Capture the cell that displays the provided text and extract its (X, Y) central coordinate. 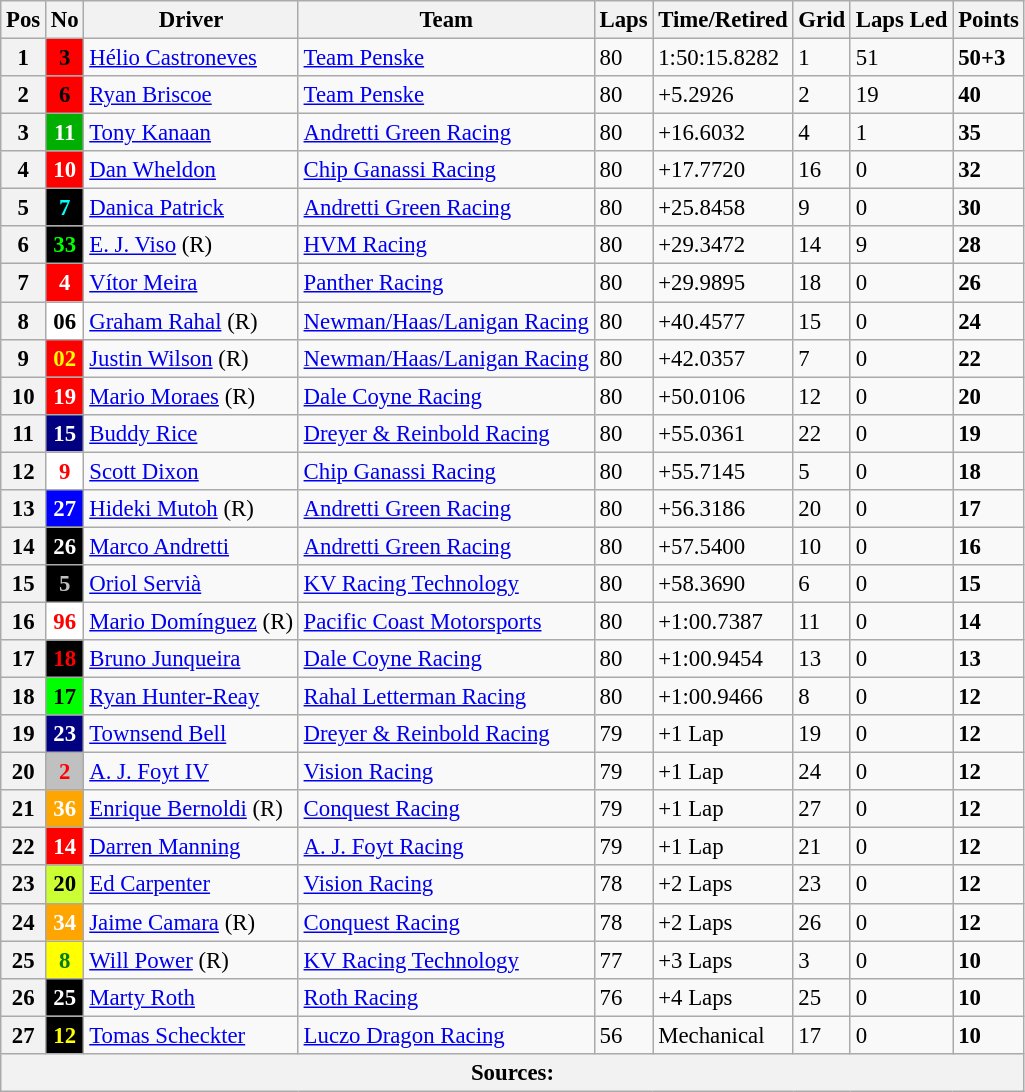
77 (624, 960)
02 (65, 358)
E. J. Viso (R) (191, 245)
06 (65, 321)
32 (988, 170)
+1:00.7387 (723, 621)
76 (624, 997)
Justin Wilson (R) (191, 358)
+42.0357 (723, 358)
+1:00.9466 (723, 697)
Mechanical (723, 1035)
Roth Racing (446, 997)
Will Power (R) (191, 960)
+50.0106 (723, 396)
+4 Laps (723, 997)
Laps Led (901, 20)
+40.4577 (723, 321)
56 (624, 1035)
Vítor Meira (191, 283)
Hélio Castroneves (191, 58)
+58.3690 (723, 584)
+56.3186 (723, 509)
+16.6032 (723, 133)
96 (65, 621)
51 (901, 58)
Mario Moraes (R) (191, 396)
A. J. Foyt Racing (446, 847)
Sources: (512, 1073)
Laps (624, 20)
Rahal Letterman Racing (446, 697)
28 (988, 245)
Oriol Servià (191, 584)
Luczo Dragon Racing (446, 1035)
Graham Rahal (R) (191, 321)
Time/Retired (723, 20)
Danica Patrick (191, 208)
+29.3472 (723, 245)
No (65, 20)
33 (65, 245)
Hideki Mutoh (R) (191, 509)
Marty Roth (191, 997)
+55.7145 (723, 471)
+5.2926 (723, 95)
+57.5400 (723, 546)
50+3 (988, 58)
A. J. Foyt IV (191, 772)
36 (65, 809)
+1:00.9454 (723, 659)
Tomas Scheckter (191, 1035)
+29.9895 (723, 283)
Mario Domínguez (R) (191, 621)
35 (988, 133)
Driver (191, 20)
Ed Carpenter (191, 885)
+25.8458 (723, 208)
Bruno Junqueira (191, 659)
+17.7720 (723, 170)
Panther Racing (446, 283)
Dan Wheldon (191, 170)
Points (988, 20)
30 (988, 208)
HVM Racing (446, 245)
Marco Andretti (191, 546)
Enrique Bernoldi (R) (191, 809)
Team (446, 20)
Scott Dixon (191, 471)
Grid (822, 20)
Darren Manning (191, 847)
34 (65, 922)
+55.0361 (723, 433)
Buddy Rice (191, 433)
Jaime Camara (R) (191, 922)
+3 Laps (723, 960)
Pacific Coast Motorsports (446, 621)
Ryan Hunter-Reay (191, 697)
Tony Kanaan (191, 133)
Pos (24, 20)
Ryan Briscoe (191, 95)
1:50:15.8282 (723, 58)
40 (988, 95)
Townsend Bell (191, 734)
